Capture the cell that displays the provided text and extract its [x, y] central coordinate. 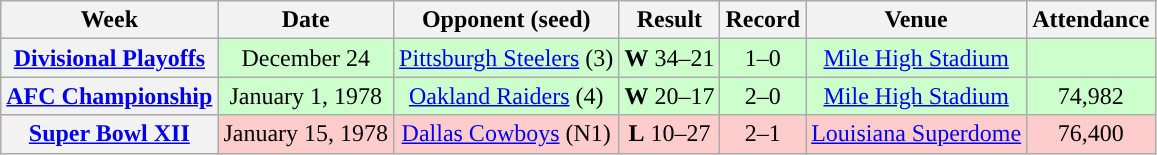
W 34–21 [670, 58]
Super Bowl XII [110, 134]
Opponent (seed) [506, 20]
January 15, 1978 [306, 134]
Attendance [1091, 20]
Oakland Raiders (4) [506, 96]
L 10–27 [670, 134]
January 1, 1978 [306, 96]
Divisional Playoffs [110, 58]
2–0 [763, 96]
2–1 [763, 134]
W 20–17 [670, 96]
Louisiana Superdome [916, 134]
74,982 [1091, 96]
1–0 [763, 58]
AFC Championship [110, 96]
Record [763, 20]
Pittsburgh Steelers (3) [506, 58]
Dallas Cowboys (N1) [506, 134]
Result [670, 20]
December 24 [306, 58]
Date [306, 20]
Week [110, 20]
Venue [916, 20]
76,400 [1091, 134]
